From the cell containing the given text, extract its center point as (X, Y) coordinate. 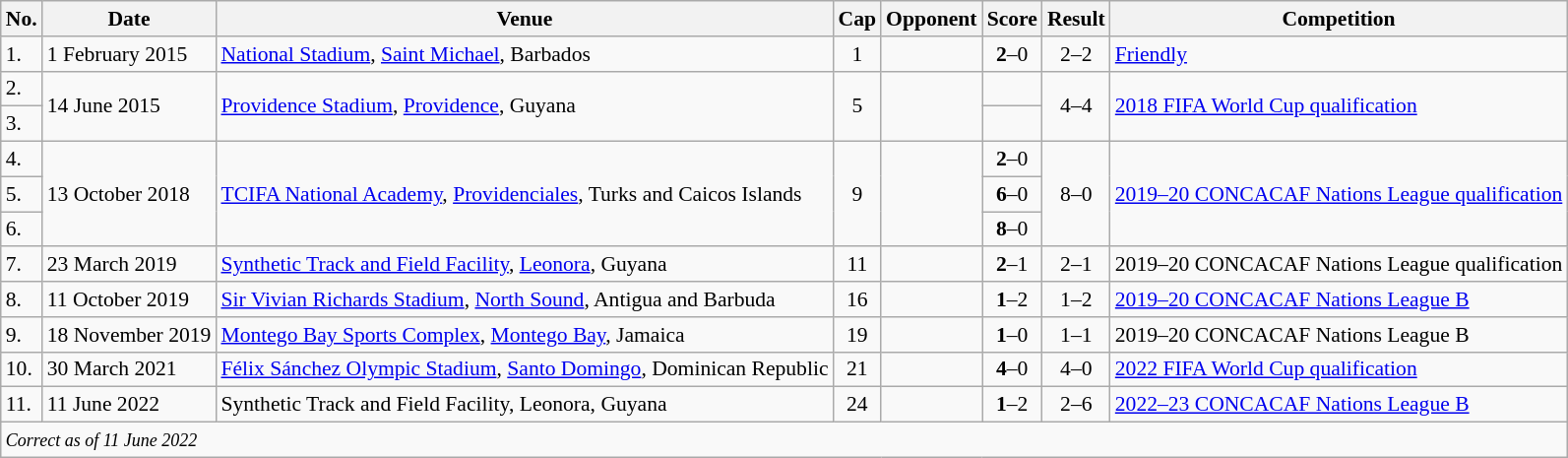
6. (22, 229)
1. (22, 54)
14 June 2015 (130, 106)
Montego Bay Sports Complex, Montego Bay, Jamaica (524, 335)
Venue (524, 19)
9. (22, 335)
Competition (1339, 19)
Score (1012, 19)
13 October 2018 (130, 195)
Result (1077, 19)
11 June 2022 (130, 405)
4. (22, 160)
Opponent (931, 19)
18 November 2019 (130, 335)
10. (22, 369)
30 March 2021 (130, 369)
2022 FIFA World Cup qualification (1339, 369)
7. (22, 265)
Cap (858, 19)
23 March 2019 (130, 265)
Date (130, 19)
11 October 2019 (130, 299)
2022–23 CONCACAF Nations League B (1339, 405)
5 (858, 106)
Friendly (1339, 54)
1 (858, 54)
6–0 (1012, 194)
11. (22, 405)
8. (22, 299)
1–0 (1012, 335)
19 (858, 335)
2. (22, 89)
21 (858, 369)
1 February 2015 (130, 54)
24 (858, 405)
Félix Sánchez Olympic Stadium, Santo Domingo, Dominican Republic (524, 369)
1–1 (1077, 335)
4–4 (1077, 106)
Correct as of 11 June 2022 (784, 440)
3. (22, 124)
16 (858, 299)
No. (22, 19)
National Stadium, Saint Michael, Barbados (524, 54)
2–2 (1077, 54)
Sir Vivian Richards Stadium, North Sound, Antigua and Barbuda (524, 299)
TCIFA National Academy, Providenciales, Turks and Caicos Islands (524, 195)
2018 FIFA World Cup qualification (1339, 106)
Providence Stadium, Providence, Guyana (524, 106)
2–6 (1077, 405)
11 (858, 265)
5. (22, 194)
9 (858, 195)
